Pinpoint the cell where the given text exists, returning its [x, y] midpoint coordinate. 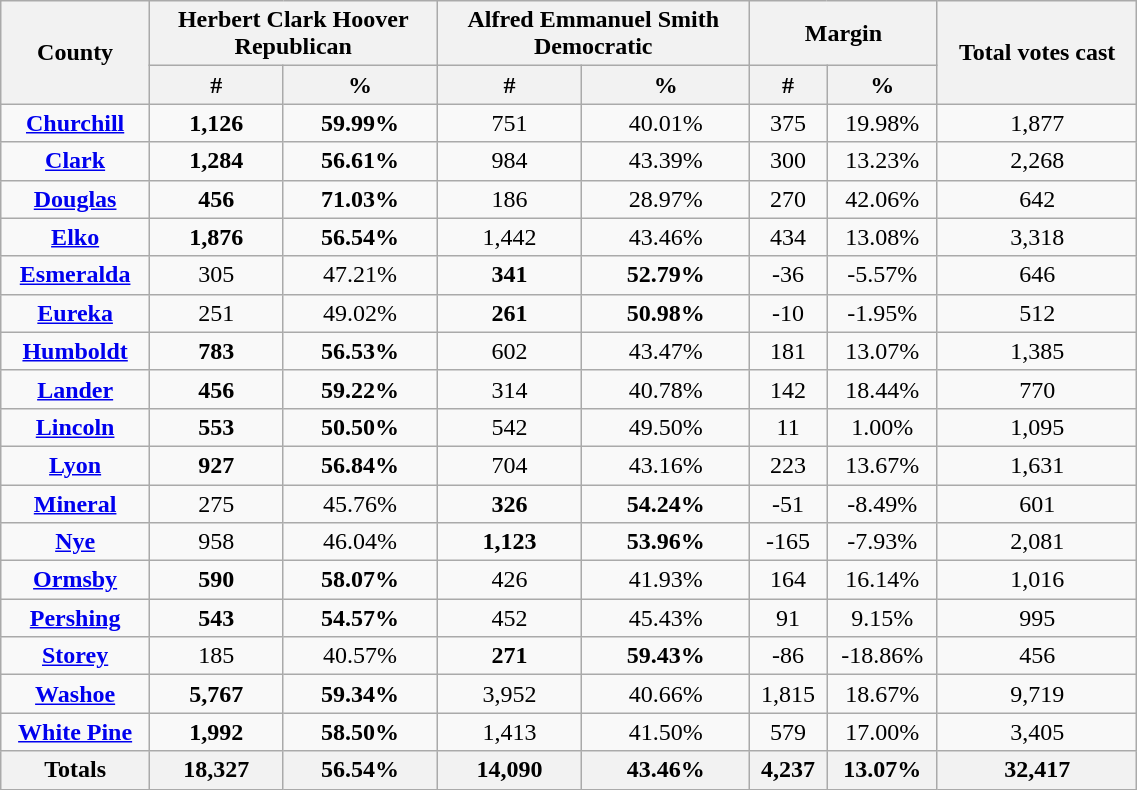
601 [1036, 503]
300 [788, 161]
1,877 [1036, 123]
56.53% [360, 351]
751 [510, 123]
Clark [76, 161]
-8.49% [882, 503]
1,095 [1036, 427]
1,442 [510, 237]
927 [216, 465]
13.23% [882, 161]
223 [788, 465]
995 [1036, 618]
314 [510, 389]
5,767 [216, 694]
54.57% [360, 618]
13.08% [882, 237]
9.15% [882, 618]
47.21% [360, 275]
543 [216, 618]
Douglas [76, 199]
1,631 [1036, 465]
512 [1036, 313]
Lincoln [76, 427]
271 [510, 656]
53.96% [666, 542]
11 [788, 427]
Nye [76, 542]
305 [216, 275]
553 [216, 427]
Humboldt [76, 351]
646 [1036, 275]
1,126 [216, 123]
40.78% [666, 389]
91 [788, 618]
56.84% [360, 465]
58.50% [360, 732]
-165 [788, 542]
13.67% [882, 465]
White Pine [76, 732]
Alfred Emmanuel SmithDemocratic [593, 34]
49.50% [666, 427]
Mineral [76, 503]
42.06% [882, 199]
275 [216, 503]
Margin [843, 34]
19.98% [882, 123]
2,268 [1036, 161]
-1.95% [882, 313]
49.02% [360, 313]
326 [510, 503]
-5.57% [882, 275]
45.76% [360, 503]
3,952 [510, 694]
1,876 [216, 237]
43.47% [666, 351]
542 [510, 427]
-86 [788, 656]
1.00% [882, 427]
41.50% [666, 732]
2,081 [1036, 542]
Herbert Clark HooverRepublican [294, 34]
40.57% [360, 656]
59.99% [360, 123]
770 [1036, 389]
-18.86% [882, 656]
45.43% [666, 618]
452 [510, 618]
46.04% [360, 542]
261 [510, 313]
50.98% [666, 313]
-51 [788, 503]
251 [216, 313]
14,090 [510, 770]
3,318 [1036, 237]
Storey [76, 656]
50.50% [360, 427]
Lander [76, 389]
18.67% [882, 694]
Lyon [76, 465]
434 [788, 237]
984 [510, 161]
40.01% [666, 123]
Total votes cast [1036, 52]
1,016 [1036, 580]
County [76, 52]
32,417 [1036, 770]
58.07% [360, 580]
142 [788, 389]
3,405 [1036, 732]
1,992 [216, 732]
602 [510, 351]
704 [510, 465]
642 [1036, 199]
Esmeralda [76, 275]
18.44% [882, 389]
18,327 [216, 770]
Ormsby [76, 580]
71.03% [360, 199]
-7.93% [882, 542]
28.97% [666, 199]
164 [788, 580]
1,284 [216, 161]
1,123 [510, 542]
186 [510, 199]
17.00% [882, 732]
Totals [76, 770]
59.34% [360, 694]
270 [788, 199]
52.79% [666, 275]
43.39% [666, 161]
Eureka [76, 313]
590 [216, 580]
40.66% [666, 694]
Elko [76, 237]
16.14% [882, 580]
41.93% [666, 580]
426 [510, 580]
-36 [788, 275]
43.16% [666, 465]
54.24% [666, 503]
56.61% [360, 161]
Pershing [76, 618]
185 [216, 656]
958 [216, 542]
Churchill [76, 123]
181 [788, 351]
59.43% [666, 656]
59.22% [360, 389]
1,413 [510, 732]
4,237 [788, 770]
783 [216, 351]
-10 [788, 313]
Washoe [76, 694]
375 [788, 123]
1,385 [1036, 351]
1,815 [788, 694]
579 [788, 732]
341 [510, 275]
9,719 [1036, 694]
